Return the (x, y) coordinate for the center point of the cell that contains the specified text.  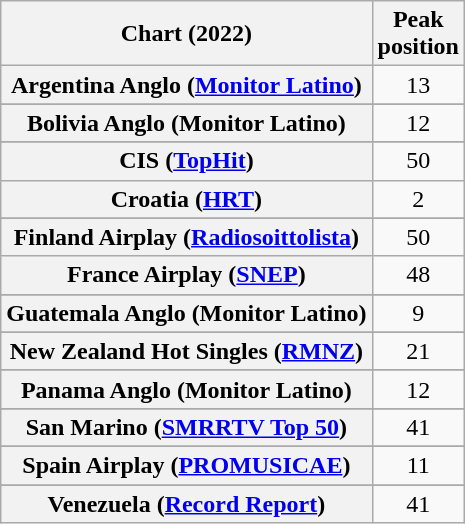
Guatemala Anglo (Monitor Latino) (186, 313)
Panama Anglo (Monitor Latino) (186, 389)
Chart (2022) (186, 34)
9 (418, 313)
New Zealand Hot Singles (RMNZ) (186, 351)
San Marino (SMRRTV Top 50) (186, 427)
CIS (TopHit) (186, 161)
11 (418, 465)
Croatia (HRT) (186, 199)
Spain Airplay (PROMUSICAE) (186, 465)
Argentina Anglo (Monitor Latino) (186, 85)
48 (418, 275)
13 (418, 85)
Finland Airplay (Radiosoittolista) (186, 237)
Peakposition (418, 34)
21 (418, 351)
France Airplay (SNEP) (186, 275)
Bolivia Anglo (Monitor Latino) (186, 123)
Venezuela (Record Report) (186, 503)
2 (418, 199)
